Locate the cell with the specified text and output its [x, y] center coordinate. 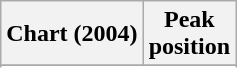
Chart (2004) [72, 34]
Peakposition [189, 34]
